Search for the cell housing the specified text and yield its (x, y) center coordinate. 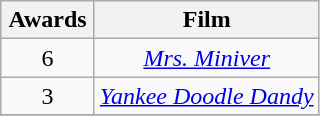
6 (48, 58)
Yankee Doodle Dandy (206, 96)
Film (206, 20)
Awards (48, 20)
3 (48, 96)
Mrs. Miniver (206, 58)
